Scan for the cell matching the given text and deliver its [x, y] coordinate at center. 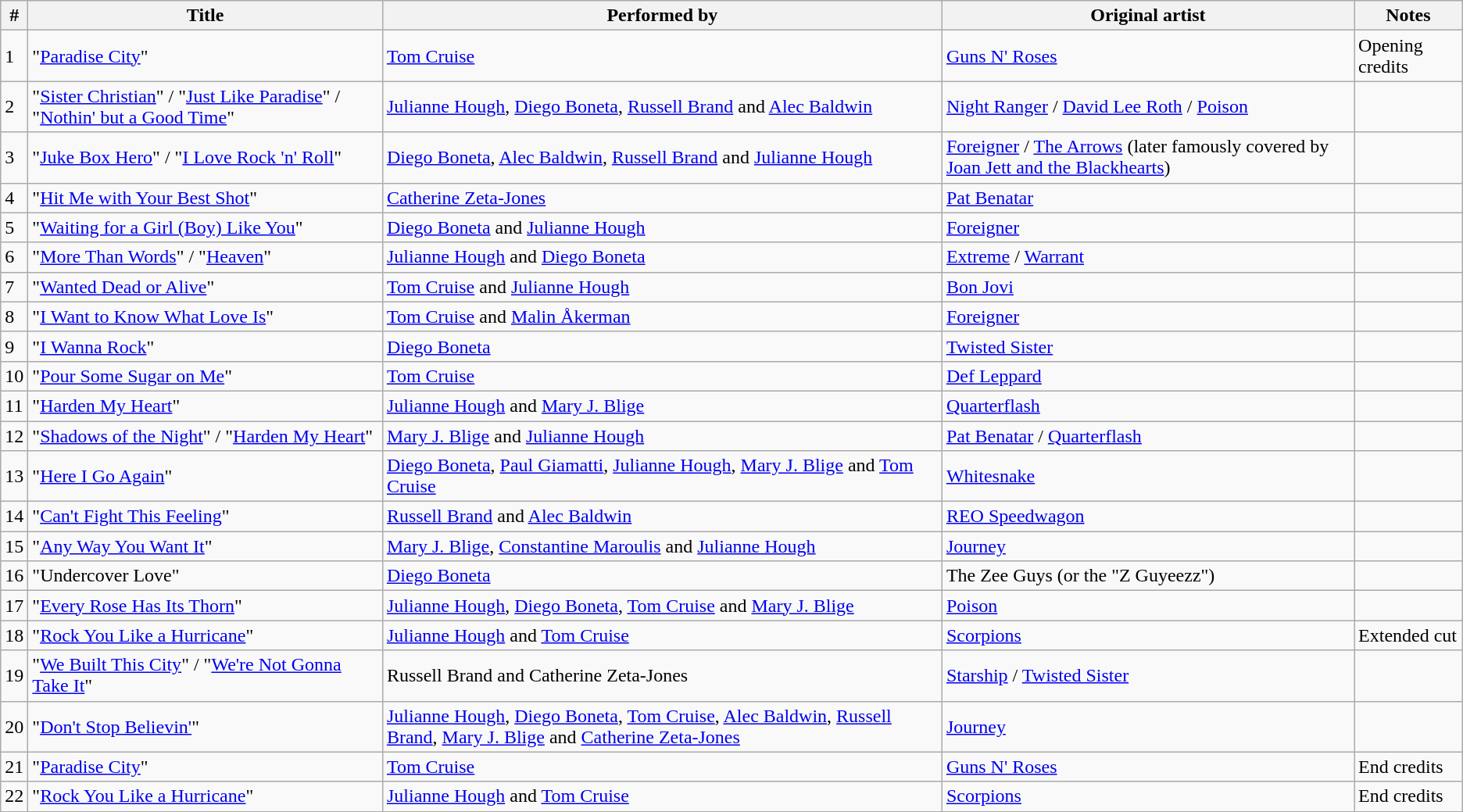
Julianne Hough, Diego Boneta, Russell Brand and Alec Baldwin [662, 106]
Julianne Hough and Diego Boneta [662, 257]
Tom Cruise and Malin Åkerman [662, 317]
Title [206, 16]
"More Than Words" / "Heaven" [206, 257]
Night Ranger / David Lee Roth / Poison [1147, 106]
15 [14, 546]
Julianne Hough and Mary J. Blige [662, 406]
"Hit Me with Your Best Shot" [206, 198]
REO Speedwagon [1147, 517]
Mary J. Blige, Constantine Maroulis and Julianne Hough [662, 546]
Diego Boneta, Paul Giamatti, Julianne Hough, Mary J. Blige and Tom Cruise [662, 477]
7 [14, 287]
Starship / Twisted Sister [1147, 675]
"Don't Stop Believin'" [206, 727]
"Juke Box Hero" / "I Love Rock 'n' Roll" [206, 158]
"Every Rose Has Its Thorn" [206, 606]
Julianne Hough, Diego Boneta, Tom Cruise, Alec Baldwin, Russell Brand, Mary J. Blige and Catherine Zeta-Jones [662, 727]
Russell Brand and Catherine Zeta-Jones [662, 675]
20 [14, 727]
Diego Boneta and Julianne Hough [662, 227]
Twisted Sister [1147, 346]
Mary J. Blige and Julianne Hough [662, 435]
Poison [1147, 606]
"Can't Fight This Feeling" [206, 517]
11 [14, 406]
Russell Brand and Alec Baldwin [662, 517]
8 [14, 317]
Original artist [1147, 16]
4 [14, 198]
"Any Way You Want It" [206, 546]
Foreigner / The Arrows (later famously covered by Joan Jett and the Blackhearts) [1147, 158]
14 [14, 517]
17 [14, 606]
Notes [1408, 16]
# [14, 16]
18 [14, 635]
"Harden My Heart" [206, 406]
The Zee Guys (or the "Z Guyeezz") [1147, 576]
"I Wanna Rock" [206, 346]
Def Leppard [1147, 376]
Diego Boneta, Alec Baldwin, Russell Brand and Julianne Hough [662, 158]
"Sister Christian" / "Just Like Paradise" / "Nothin' but a Good Time" [206, 106]
2 [14, 106]
6 [14, 257]
"I Want to Know What Love Is" [206, 317]
Catherine Zeta-Jones [662, 198]
Opening credits [1408, 56]
19 [14, 675]
Whitesnake [1147, 477]
13 [14, 477]
9 [14, 346]
Bon Jovi [1147, 287]
"Waiting for a Girl (Boy) Like You" [206, 227]
Tom Cruise and Julianne Hough [662, 287]
"We Built This City" / "We're Not Gonna Take It" [206, 675]
21 [14, 767]
Extended cut [1408, 635]
"Wanted Dead or Alive" [206, 287]
22 [14, 796]
Julianne Hough, Diego Boneta, Tom Cruise and Mary J. Blige [662, 606]
"Pour Some Sugar on Me" [206, 376]
Pat Benatar [1147, 198]
Performed by [662, 16]
5 [14, 227]
"Undercover Love" [206, 576]
16 [14, 576]
Quarterflash [1147, 406]
10 [14, 376]
1 [14, 56]
"Here I Go Again" [206, 477]
"Shadows of the Night" / "Harden My Heart" [206, 435]
3 [14, 158]
12 [14, 435]
Pat Benatar / Quarterflash [1147, 435]
Extreme / Warrant [1147, 257]
